Pinpoint the cell where the given text exists, returning its [x, y] midpoint coordinate. 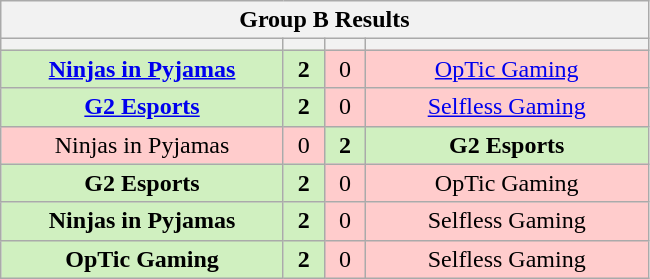
Group B Results [324, 20]
